Determine the [X, Y] coordinate at the center of the cell enclosing the given text.  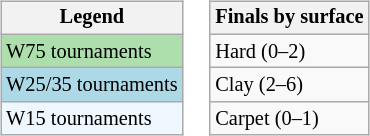
Finals by surface [289, 18]
Legend [92, 18]
W75 tournaments [92, 51]
Clay (2–6) [289, 85]
Hard (0–2) [289, 51]
W25/35 tournaments [92, 85]
Carpet (0–1) [289, 119]
W15 tournaments [92, 119]
